Return (x, y) of the center of cell containing provided text 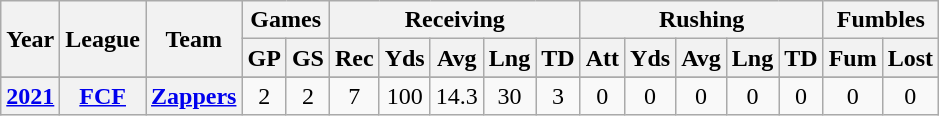
League (103, 39)
Fumbles (880, 20)
GS (308, 58)
7 (354, 96)
Team (194, 39)
14.3 (456, 96)
3 (558, 96)
Receiving (454, 20)
Fum (852, 58)
30 (509, 96)
FCF (103, 96)
100 (404, 96)
Att (602, 58)
2021 (30, 96)
Lost (910, 58)
Rushing (702, 20)
Rec (354, 58)
GP (264, 58)
Games (286, 20)
Year (30, 39)
Zappers (194, 96)
